Provide the (X, Y) coordinate of the cell's center where the given text is located.  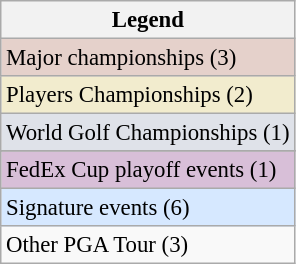
World Golf Championships (1) (148, 133)
Legend (148, 20)
Other PGA Tour (3) (148, 245)
FedEx Cup playoff events (1) (148, 170)
Major championships (3) (148, 58)
Players Championships (2) (148, 95)
Signature events (6) (148, 208)
